Determine the [x, y] coordinate at the center of the cell enclosing the given text.  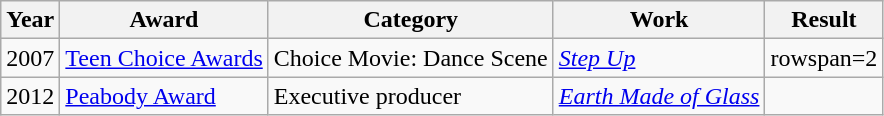
Category [410, 20]
Year [30, 20]
Step Up [659, 58]
Result [824, 20]
Peabody Award [164, 96]
Executive producer [410, 96]
rowspan=2 [824, 58]
2012 [30, 96]
2007 [30, 58]
Choice Movie: Dance Scene [410, 58]
Earth Made of Glass [659, 96]
Work [659, 20]
Teen Choice Awards [164, 58]
Award [164, 20]
